Locate the cell with the specified text and output its (X, Y) center coordinate. 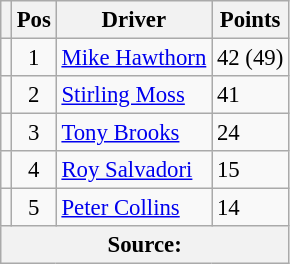
Stirling Moss (134, 95)
15 (250, 170)
4 (34, 170)
Points (250, 20)
3 (34, 133)
Peter Collins (134, 208)
2 (34, 95)
Tony Brooks (134, 133)
14 (250, 208)
Roy Salvadori (134, 170)
24 (250, 133)
Mike Hawthorn (134, 58)
Source: (145, 245)
5 (34, 208)
1 (34, 58)
Driver (134, 20)
41 (250, 95)
Pos (34, 20)
42 (49) (250, 58)
